Detect which cell encompasses the target text, then output its (x, y) center coordinate. 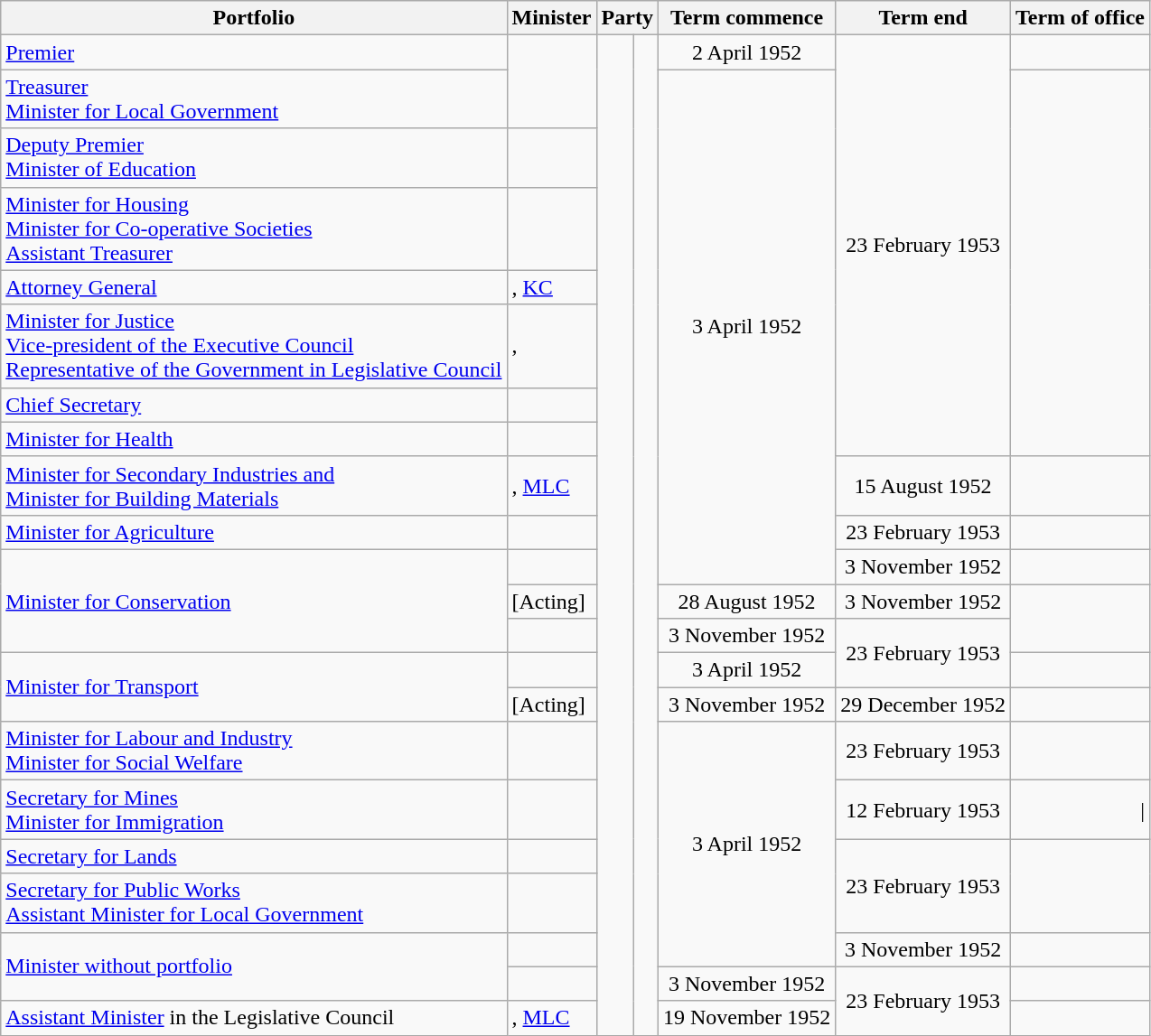
Party (627, 18)
Minister for Health (254, 439)
Minister for JusticeVice-president of the Executive CouncilRepresentative of the Government in Legislative Council (254, 346)
Premier (254, 52)
Secretary for Lands (254, 856)
29 December 1952 (923, 705)
Chief Secretary (254, 405)
28 August 1952 (746, 601)
Term commence (746, 18)
Deputy PremierMinister of Education (254, 157)
Minister without portfolio (254, 966)
Attorney General (254, 287)
Minister for Labour and IndustryMinister for Social Welfare (254, 751)
Assistant Minister in the Legislative Council (254, 1018)
2 April 1952 (746, 52)
Secretary for MinesMinister for Immigration (254, 809)
, (551, 346)
Minister for Transport (254, 687)
19 November 1952 (746, 1018)
Portfolio (254, 18)
| (1080, 809)
Minister for Agriculture (254, 532)
TreasurerMinister for Local Government (254, 99)
12 February 1953 (923, 809)
Term of office (1080, 18)
Minister for Secondary Industries andMinister for Building Materials (254, 486)
, KC (551, 287)
Minister for Conservation (254, 601)
Secretary for Public WorksAssistant Minister for Local Government (254, 903)
Term end (923, 18)
Minister (551, 18)
15 August 1952 (923, 486)
Minister for HousingMinister for Co-operative SocietiesAssistant Treasurer (254, 229)
